Capture the cell that displays the provided text and extract its (x, y) central coordinate. 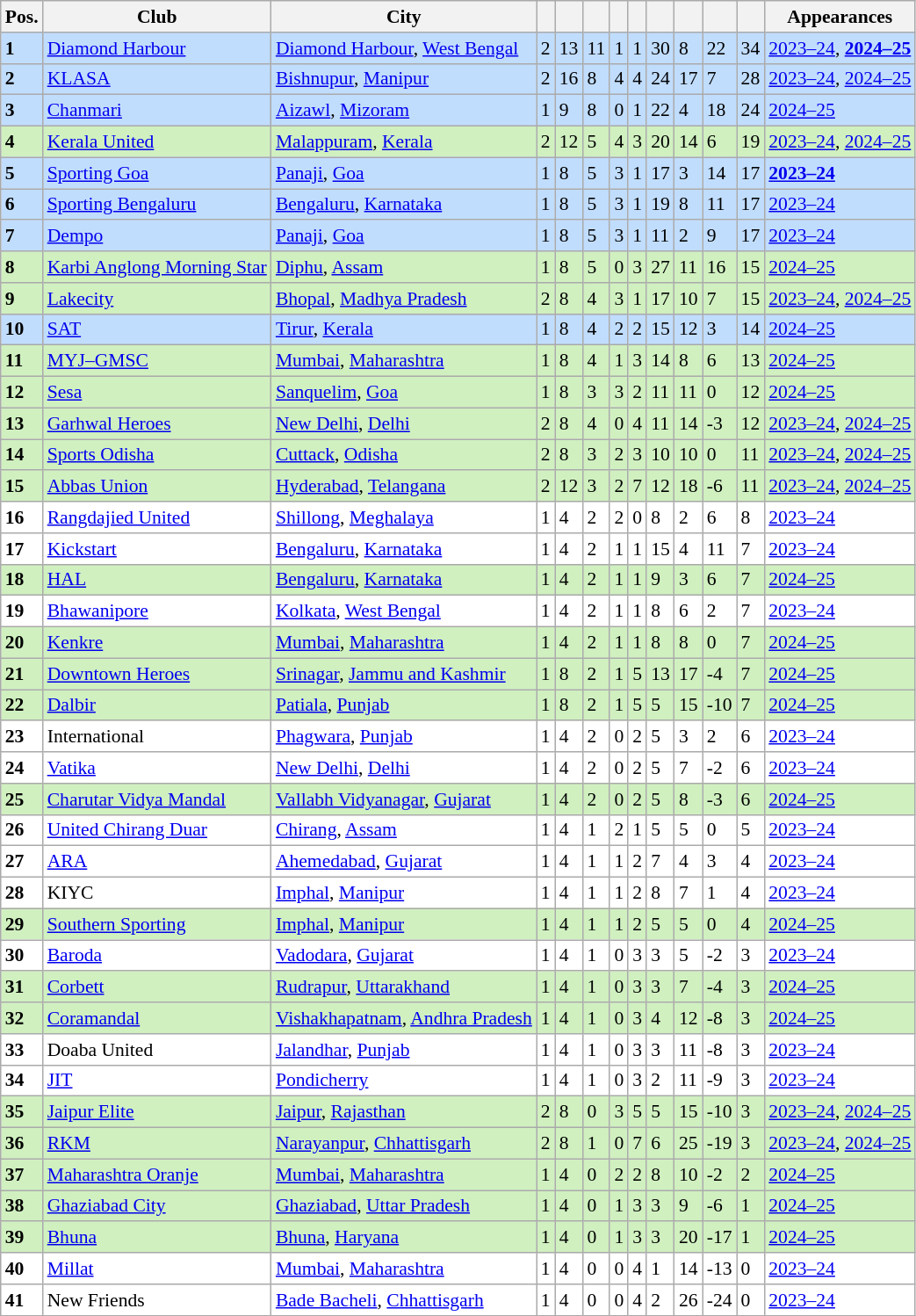
JIT (157, 1081)
Maharashtra Oranje (157, 1175)
SAT (157, 329)
31 (22, 987)
ARA (157, 862)
Dalbir (157, 705)
MYJ–GMSC (157, 361)
Chirang, Assam (404, 830)
39 (22, 1238)
Jaipur Elite (157, 1112)
RKM (157, 1144)
-17 (720, 1238)
Garhwal Heroes (157, 423)
Kenkre (157, 643)
Pos. (22, 17)
Southern Sporting (157, 924)
International (157, 737)
Appearances (840, 17)
Club (157, 17)
Corbett (157, 987)
Sesa (157, 393)
41 (22, 1300)
Diamond Harbour, West Bengal (404, 48)
Charutar Vidya Mandal (157, 799)
Kerala United (157, 142)
Dempo (157, 236)
City (404, 17)
Bhawanipore (157, 611)
Patiala, Punjab (404, 705)
Malappuram, Kerala (404, 142)
Sporting Bengaluru (157, 205)
Coramandal (157, 1018)
38 (22, 1206)
Ghaziabad City (157, 1206)
New Friends (157, 1300)
Doaba United (157, 1050)
Diphu, Assam (404, 267)
Kickstart (157, 549)
40 (22, 1269)
36 (22, 1144)
Tirur, Kerala (404, 329)
Downtown Heroes (157, 674)
Bishnupur, Manipur (404, 79)
Jaipur, Rajasthan (404, 1112)
Millat (157, 1269)
Vishakhapatnam, Andhra Pradesh (404, 1018)
-13 (720, 1269)
37 (22, 1175)
Cuttack, Odisha (404, 455)
Abbas Union (157, 487)
KIYC (157, 893)
Baroda (157, 956)
35 (22, 1112)
32 (22, 1018)
Srinagar, Jammu and Kashmir (404, 674)
Sanquelim, Goa (404, 393)
23 (22, 737)
Hyderabad, Telangana (404, 487)
Bade Bacheli, Chhattisgarh (404, 1300)
Jalandhar, Punjab (404, 1050)
21 (22, 674)
Ghaziabad, Uttar Pradesh (404, 1206)
KLASA (157, 79)
Rudrapur, Uttarakhand (404, 987)
Kolkata, West Bengal (404, 611)
Aizawl, Mizoram (404, 111)
Ahemedabad, Gujarat (404, 862)
United Chirang Duar (157, 830)
Bhopal, Madhya Pradesh (404, 299)
Shillong, Meghalaya (404, 517)
Bhuna, Haryana (404, 1238)
33 (22, 1050)
Vallabh Vidyanagar, Gujarat (404, 799)
Vadodara, Gujarat (404, 956)
HAL (157, 580)
Sporting Goa (157, 173)
Karbi Anglong Morning Star (157, 267)
-24 (720, 1300)
-9 (720, 1081)
Narayanpur, Chhattisgarh (404, 1144)
Pondicherry (404, 1081)
Rangdajied United (157, 517)
Chanmari (157, 111)
Lakecity (157, 299)
Vatika (157, 768)
Diamond Harbour (157, 48)
29 (22, 924)
Sports Odisha (157, 455)
Phagwara, Punjab (404, 737)
Bhuna (157, 1238)
-19 (720, 1144)
